Return (x, y) of the center of cell containing provided text 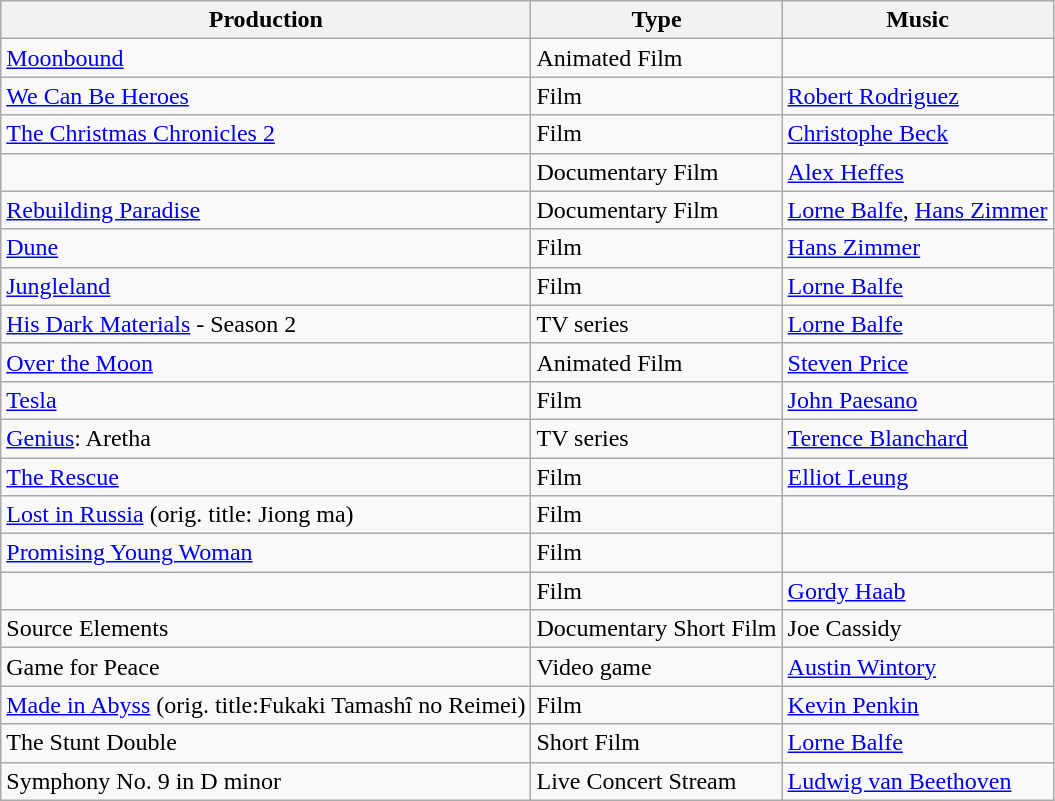
We Can Be Heroes (266, 96)
Gordy Haab (918, 591)
Terence Blanchard (918, 438)
Robert Rodriguez (918, 96)
Austin Wintory (918, 667)
Short Film (656, 743)
The Christmas Chronicles 2 (266, 134)
Symphony No. 9 in D minor (266, 781)
Video game (656, 667)
Source Elements (266, 629)
Hans Zimmer (918, 248)
Type (656, 20)
Kevin Penkin (918, 705)
Lost in Russia (orig. title: Jiong ma) (266, 515)
Made in Abyss (orig. title:Fukaki Tamashî no Reimei) (266, 705)
Christophe Beck (918, 134)
Jungleland (266, 286)
His Dark Materials - Season 2 (266, 324)
The Rescue (266, 477)
Steven Price (918, 362)
Elliot Leung (918, 477)
Ludwig van Beethoven (918, 781)
Documentary Short Film (656, 629)
Live Concert Stream (656, 781)
Alex Heffes (918, 172)
John Paesano (918, 400)
Promising Young Woman (266, 553)
Joe Cassidy (918, 629)
Dune (266, 248)
Genius: Aretha (266, 438)
Rebuilding Paradise (266, 210)
Over the Moon (266, 362)
Lorne Balfe, Hans Zimmer (918, 210)
Music (918, 20)
Production (266, 20)
Tesla (266, 400)
Moonbound (266, 58)
The Stunt Double (266, 743)
Game for Peace (266, 667)
